Find where the given text appears and provide that cell's center as [X, Y] coordinate. 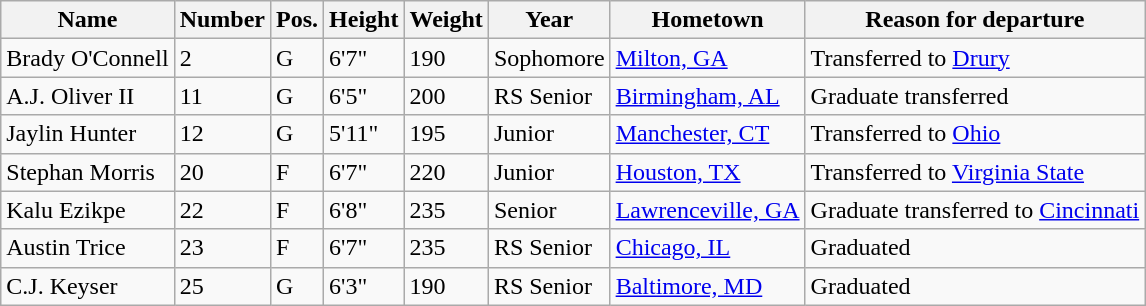
22 [222, 210]
Hometown [708, 20]
220 [446, 172]
C.J. Keyser [88, 286]
23 [222, 248]
Graduate transferred to Cincinnati [975, 210]
Austin Trice [88, 248]
Weight [446, 20]
Graduate transferred [975, 96]
20 [222, 172]
Lawrenceville, GA [708, 210]
6'8" [364, 210]
Sophomore [549, 58]
Transferred to Ohio [975, 134]
Baltimore, MD [708, 286]
5'11" [364, 134]
Senior [549, 210]
25 [222, 286]
Chicago, IL [708, 248]
Name [88, 20]
Number [222, 20]
Jaylin Hunter [88, 134]
Brady O'Connell [88, 58]
11 [222, 96]
195 [446, 134]
Milton, GA [708, 58]
200 [446, 96]
Height [364, 20]
Transferred to Drury [975, 58]
2 [222, 58]
6'5" [364, 96]
Houston, TX [708, 172]
Manchester, CT [708, 134]
A.J. Oliver II [88, 96]
Year [549, 20]
6'3" [364, 286]
12 [222, 134]
Stephan Morris [88, 172]
Birmingham, AL [708, 96]
Transferred to Virginia State [975, 172]
Reason for departure [975, 20]
Pos. [298, 20]
Kalu Ezikpe [88, 210]
